Return [X, Y] of the center of cell containing provided text 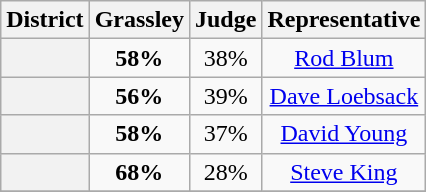
David Young [344, 134]
56% [139, 96]
38% [225, 58]
Judge [225, 20]
Dave Loebsack [344, 96]
39% [225, 96]
37% [225, 134]
Grassley [139, 20]
28% [225, 172]
Rod Blum [344, 58]
68% [139, 172]
Representative [344, 20]
Steve King [344, 172]
District [45, 20]
